Capture the cell that displays the provided text and extract its (x, y) central coordinate. 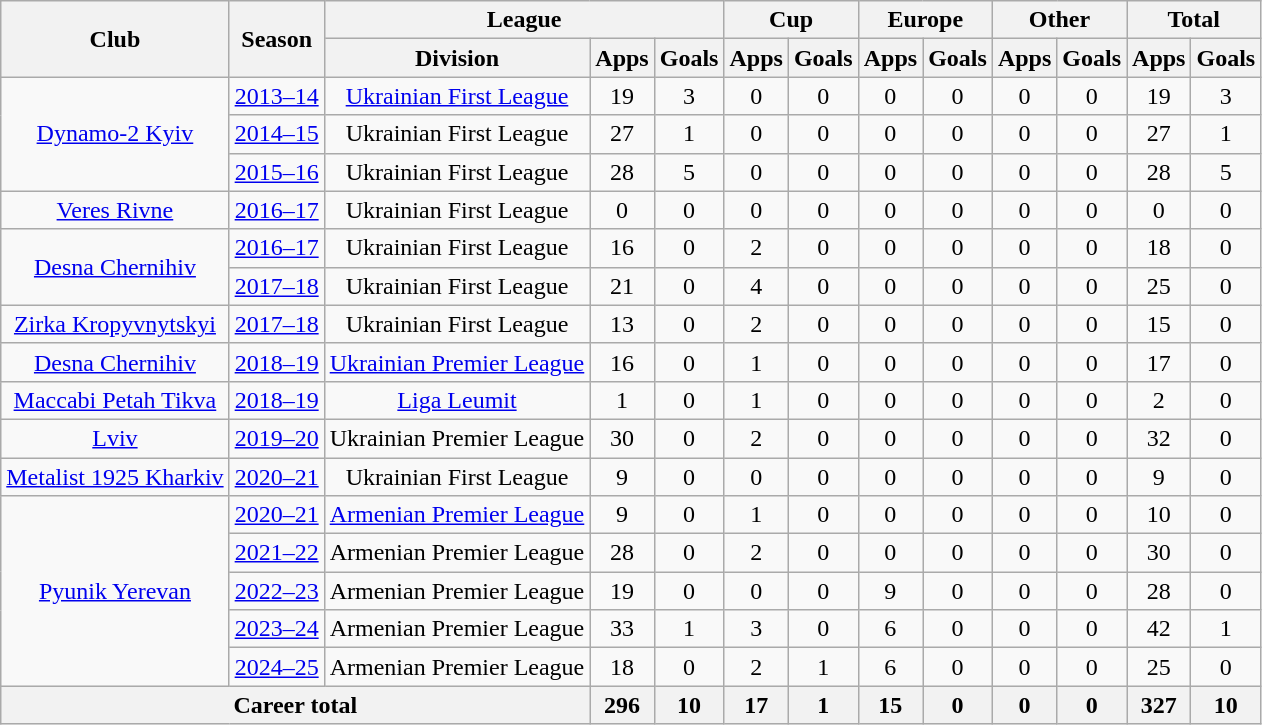
2023–24 (276, 629)
Metalist 1925 Kharkiv (115, 477)
33 (622, 629)
4 (756, 286)
2014–15 (276, 134)
Total (1194, 20)
2021–22 (276, 553)
Europe (925, 20)
296 (622, 705)
Career total (296, 705)
2022–23 (276, 591)
Zirka Kropyvnytskyi (115, 324)
Division (457, 58)
327 (1159, 705)
13 (622, 324)
Liga Leumit (457, 400)
Club (115, 39)
Maccabi Petah Tikva (115, 400)
21 (622, 286)
Pyunik Yerevan (115, 591)
Dynamo-2 Kyiv (115, 134)
32 (1159, 438)
League (524, 20)
2019–20 (276, 438)
Other (1059, 20)
2013–14 (276, 96)
Season (276, 39)
2024–25 (276, 667)
Veres Rivne (115, 210)
42 (1159, 629)
Lviv (115, 438)
Cup (791, 20)
2015–16 (276, 172)
